Return the (x, y) coordinate for the center point of the cell that contains the specified text.  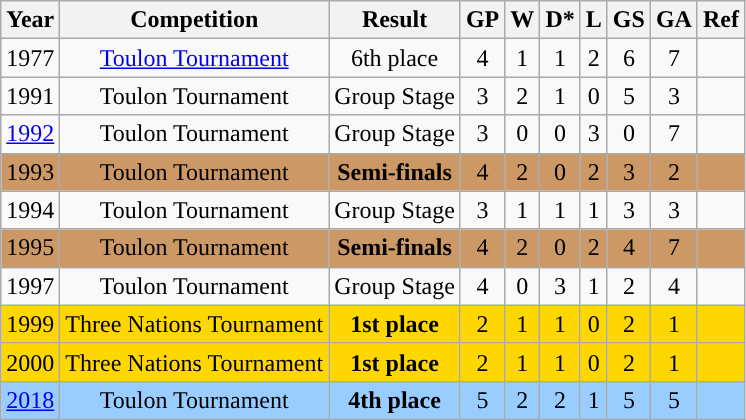
Ref (720, 20)
1977 (30, 58)
Result (395, 20)
1994 (30, 210)
GA (674, 20)
W (522, 20)
1991 (30, 96)
1992 (30, 134)
Competition (194, 20)
6 (628, 58)
1999 (30, 324)
L (594, 20)
6th place (395, 58)
D* (560, 20)
GP (482, 20)
2018 (30, 400)
GS (628, 20)
1995 (30, 248)
1997 (30, 286)
1993 (30, 172)
Year (30, 20)
4th place (395, 400)
2000 (30, 362)
